Find where the given text appears and provide that cell's center as (X, Y) coordinate. 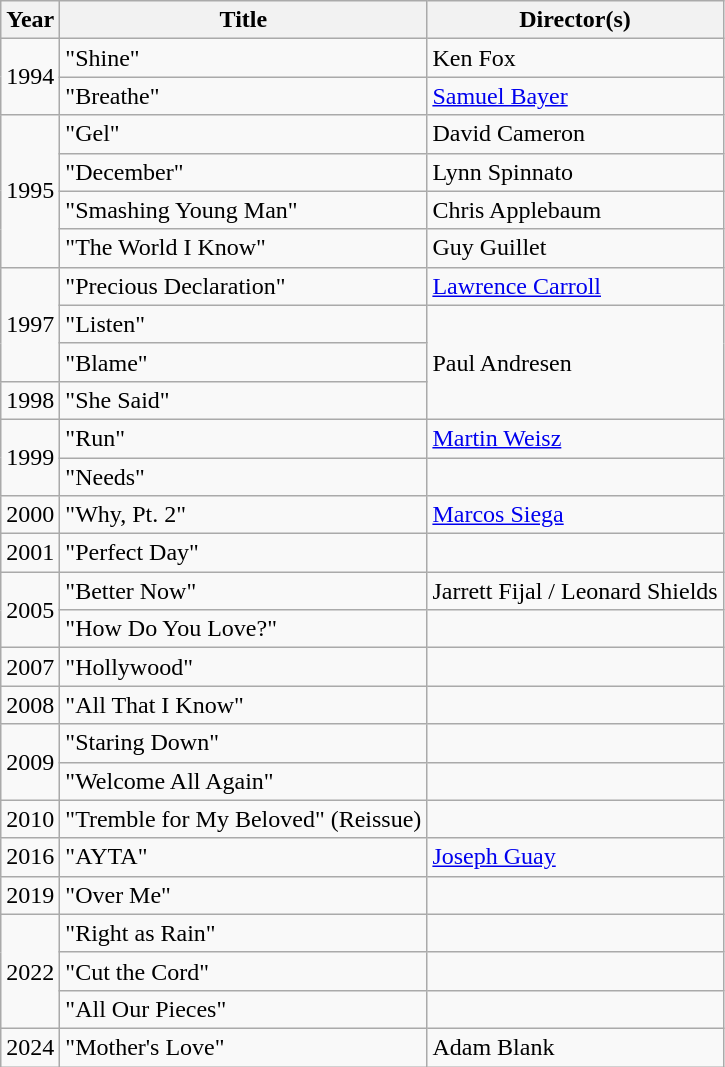
2005 (30, 610)
"All Our Pieces" (244, 1009)
2009 (30, 762)
"Blame" (244, 362)
Adam Blank (575, 1047)
"Smashing Young Man" (244, 210)
"Cut the Cord" (244, 971)
2010 (30, 819)
1998 (30, 400)
"Precious Declaration" (244, 286)
"Tremble for My Beloved" (Reissue) (244, 819)
"Gel" (244, 134)
Lynn Spinnato (575, 172)
Lawrence Carroll (575, 286)
Jarrett Fijal / Leonard Shields (575, 591)
"Perfect Day" (244, 553)
David Cameron (575, 134)
"Breathe" (244, 96)
Marcos Siega (575, 515)
1994 (30, 77)
Joseph Guay (575, 857)
1995 (30, 191)
"The World I Know" (244, 248)
Paul Andresen (575, 362)
"Why, Pt. 2" (244, 515)
"Over Me" (244, 895)
"Better Now" (244, 591)
Samuel Bayer (575, 96)
Title (244, 20)
Guy Guillet (575, 248)
2016 (30, 857)
"Needs" (244, 477)
"Mother's Love" (244, 1047)
"December" (244, 172)
2001 (30, 553)
Martin Weisz (575, 438)
2007 (30, 667)
1999 (30, 457)
"Right as Rain" (244, 933)
Year (30, 20)
"AYTA" (244, 857)
2022 (30, 971)
"Listen" (244, 324)
"Hollywood" (244, 667)
Director(s) (575, 20)
Ken Fox (575, 58)
"She Said" (244, 400)
2000 (30, 515)
2024 (30, 1047)
"How Do You Love?" (244, 629)
"Welcome All Again" (244, 781)
"All That I Know" (244, 705)
"Shine" (244, 58)
1997 (30, 324)
2008 (30, 705)
2019 (30, 895)
Chris Applebaum (575, 210)
"Staring Down" (244, 743)
"Run" (244, 438)
